Locate the cell with the specified text and output its (X, Y) center coordinate. 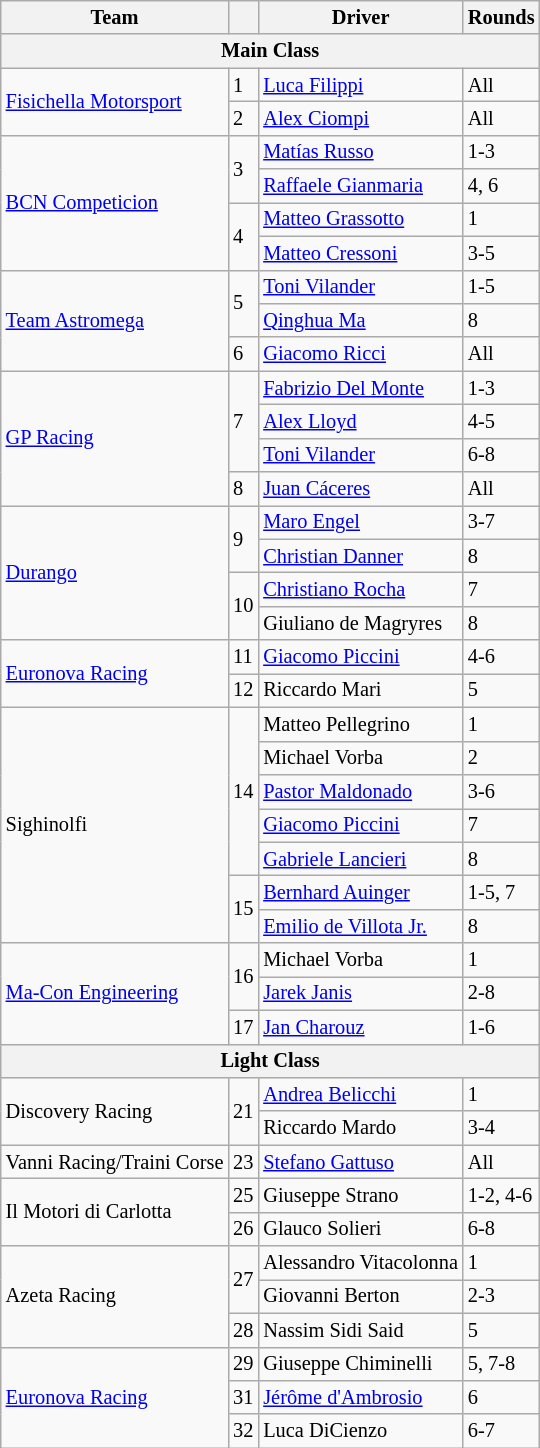
27 (243, 1280)
Fabrizio Del Monte (360, 388)
Matteo Pellegrino (360, 724)
Matías Russo (360, 152)
Rounds (502, 17)
Jérôme d'Ambrosio (360, 1397)
Team Astromega (115, 320)
23 (243, 1162)
Durango (115, 572)
Riccardo Mari (360, 690)
3 (243, 168)
Christian Danner (360, 556)
Team (115, 17)
Sighinolfi (115, 825)
3-6 (502, 791)
Gabriele Lancieri (360, 859)
Giovanni Berton (360, 1296)
Discovery Racing (115, 1110)
Jarek Janis (360, 993)
Ma-Con Engineering (115, 994)
25 (243, 1195)
GP Racing (115, 438)
Giacomo Ricci (360, 354)
Giuseppe Chiminelli (360, 1364)
5, 7-8 (502, 1364)
Fisichella Motorsport (115, 102)
Light Class (270, 1061)
15 (243, 908)
4-6 (502, 657)
Andrea Belicchi (360, 1094)
Giuseppe Strano (360, 1195)
1-2, 4-6 (502, 1195)
Stefano Gattuso (360, 1162)
1-5, 7 (502, 892)
2-8 (502, 993)
29 (243, 1364)
Pastor Maldonado (360, 791)
Giuliano de Magryres (360, 623)
Qinghua Ma (360, 320)
Luca DiCienzo (360, 1431)
Driver (360, 17)
4 (243, 236)
Vanni Racing/Traini Corse (115, 1162)
3-5 (502, 253)
Maro Engel (360, 522)
Azeta Racing (115, 1296)
Il Motori di Carlotta (115, 1212)
1-6 (502, 1027)
Nassim Sidi Said (360, 1330)
28 (243, 1330)
32 (243, 1431)
3-4 (502, 1128)
Glauco Solieri (360, 1229)
26 (243, 1229)
Emilio de Villota Jr. (360, 926)
Alessandro Vitacolonna (360, 1263)
Riccardo Mardo (360, 1128)
17 (243, 1027)
6-7 (502, 1431)
Alex Ciompi (360, 118)
1-5 (502, 287)
Bernhard Auinger (360, 892)
4-5 (502, 421)
31 (243, 1397)
Main Class (270, 51)
Luca Filippi (360, 85)
Juan Cáceres (360, 489)
4, 6 (502, 186)
16 (243, 976)
Matteo Grassotto (360, 219)
11 (243, 657)
2-3 (502, 1296)
12 (243, 690)
Raffaele Gianmaria (360, 186)
BCN Competicion (115, 202)
14 (243, 791)
9 (243, 538)
3-7 (502, 522)
10 (243, 606)
Alex Lloyd (360, 421)
Jan Charouz (360, 1027)
21 (243, 1110)
Matteo Cressoni (360, 253)
Christiano Rocha (360, 589)
